Find where the given text appears and provide that cell's center as (x, y) coordinate. 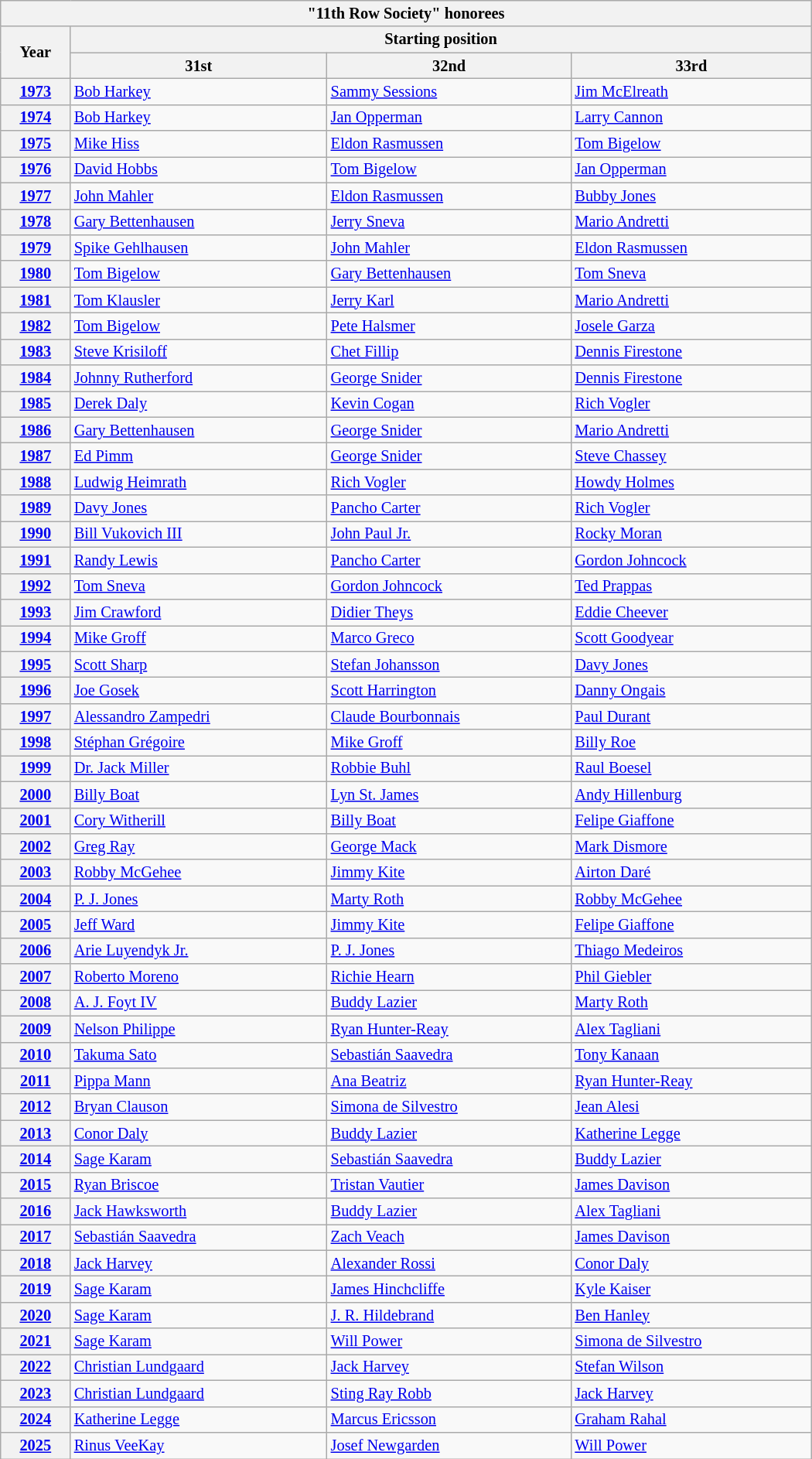
Steve Chassey (691, 456)
Alexander Rossi (449, 1263)
Howdy Holmes (691, 482)
2014 (36, 1159)
1993 (36, 612)
1985 (36, 404)
Derek Daly (199, 404)
Ben Hanley (691, 1315)
2002 (36, 846)
2013 (36, 1133)
Tristan Vautier (449, 1185)
Year (36, 53)
Scott Harrington (449, 690)
Spike Gehlhausen (199, 248)
Ryan Briscoe (199, 1185)
Ludwig Heimrath (199, 482)
1992 (36, 586)
Sammy Sessions (449, 91)
Thiago Medeiros (691, 951)
2022 (36, 1367)
Bubby Jones (691, 196)
John Paul Jr. (449, 534)
Larry Cannon (691, 118)
1980 (36, 274)
2000 (36, 794)
Jeff Ward (199, 924)
Stéphan Grégoire (199, 743)
Rocky Moran (691, 534)
1988 (36, 482)
Lyn St. James (449, 794)
Robbie Buhl (449, 768)
Rinus VeeKay (199, 1445)
1999 (36, 768)
2003 (36, 873)
1994 (36, 638)
2025 (36, 1445)
Mike Hiss (199, 144)
2024 (36, 1420)
2017 (36, 1237)
A. J. Foyt IV (199, 1003)
"11th Row Society" honorees (406, 13)
George Mack (449, 846)
2011 (36, 1081)
1998 (36, 743)
Chet Fillip (449, 352)
Jim Crawford (199, 612)
1979 (36, 248)
2020 (36, 1315)
1975 (36, 144)
2023 (36, 1393)
Scott Sharp (199, 665)
1976 (36, 169)
2010 (36, 1055)
Marcus Ericsson (449, 1420)
Dr. Jack Miller (199, 768)
1989 (36, 508)
Tony Kanaan (691, 1055)
Kyle Kaiser (691, 1290)
Pippa Mann (199, 1081)
1997 (36, 716)
1990 (36, 534)
2012 (36, 1107)
1981 (36, 300)
Jack Hawksworth (199, 1211)
2001 (36, 821)
2007 (36, 977)
32nd (449, 66)
2006 (36, 951)
Cory Witherill (199, 821)
Josele Garza (691, 326)
2005 (36, 924)
Josef Newgarden (449, 1445)
Jim McElreath (691, 91)
Steve Krisiloff (199, 352)
Eddie Cheever (691, 612)
Johnny Rutherford (199, 378)
James Hinchcliffe (449, 1290)
2015 (36, 1185)
Alessandro Zampedri (199, 716)
1983 (36, 352)
Paul Durant (691, 716)
2021 (36, 1341)
Roberto Moreno (199, 977)
1996 (36, 690)
2018 (36, 1263)
2019 (36, 1290)
Bryan Clauson (199, 1107)
Jean Alesi (691, 1107)
Zach Veach (449, 1237)
Greg Ray (199, 846)
1977 (36, 196)
Phil Giebler (691, 977)
1991 (36, 560)
Richie Hearn (449, 977)
Starting position (441, 39)
Stefan Johansson (449, 665)
Danny Ongais (691, 690)
Arie Luyendyk Jr. (199, 951)
Ed Pimm (199, 456)
Tom Klausler (199, 300)
31st (199, 66)
2016 (36, 1211)
Nelson Philippe (199, 1029)
Marco Greco (449, 638)
Sting Ray Robb (449, 1393)
Jerry Sneva (449, 222)
Graham Rahal (691, 1420)
Andy Hillenburg (691, 794)
Randy Lewis (199, 560)
Bill Vukovich III (199, 534)
Joe Gosek (199, 690)
2008 (36, 1003)
Raul Boesel (691, 768)
Scott Goodyear (691, 638)
Jerry Karl (449, 300)
1986 (36, 430)
Takuma Sato (199, 1055)
Ted Prappas (691, 586)
Ana Beatriz (449, 1081)
David Hobbs (199, 169)
1982 (36, 326)
1974 (36, 118)
Billy Roe (691, 743)
1978 (36, 222)
1984 (36, 378)
J. R. Hildebrand (449, 1315)
1973 (36, 91)
Pete Halsmer (449, 326)
Claude Bourbonnais (449, 716)
Airton Daré (691, 873)
1987 (36, 456)
Didier Theys (449, 612)
33rd (691, 66)
2009 (36, 1029)
2004 (36, 899)
Mark Dismore (691, 846)
Stefan Wilson (691, 1367)
1995 (36, 665)
Kevin Cogan (449, 404)
